Return [X, Y] of the center of cell containing provided text 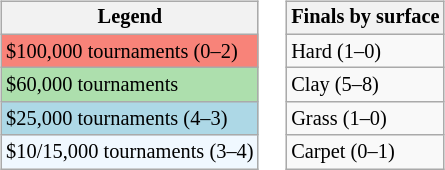
Hard (1–0) [365, 51]
$60,000 tournaments [130, 85]
$10/15,000 tournaments (3–4) [130, 152]
Grass (1–0) [365, 119]
Clay (5–8) [365, 85]
Finals by surface [365, 18]
Legend [130, 18]
Carpet (0–1) [365, 152]
$100,000 tournaments (0–2) [130, 51]
$25,000 tournaments (4–3) [130, 119]
